Search for the cell housing the specified text and yield its (X, Y) center coordinate. 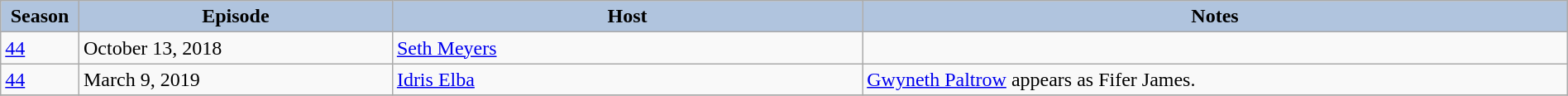
Episode (235, 17)
Idris Elba (627, 79)
Seth Meyers (627, 48)
Gwyneth Paltrow appears as Fifer James. (1216, 79)
Season (40, 17)
Notes (1216, 17)
Host (627, 17)
October 13, 2018 (235, 48)
March 9, 2019 (235, 79)
